Locate the cell with the specified text and output its [x, y] center coordinate. 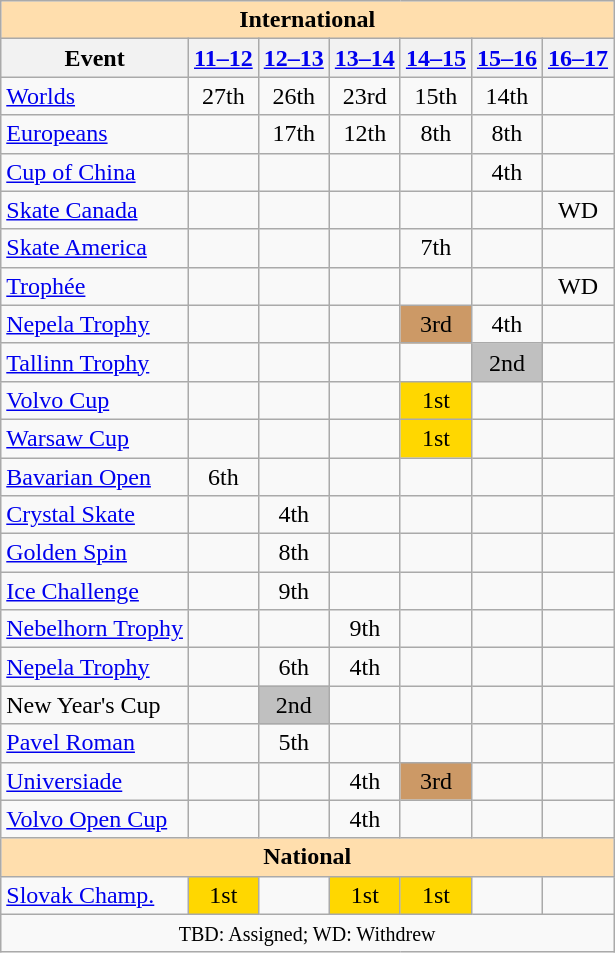
13–14 [364, 58]
16–17 [578, 58]
5th [294, 743]
12th [364, 134]
Cup of China [95, 172]
Crystal Skate [95, 515]
Bavarian Open [95, 477]
Ice Challenge [95, 591]
New Year's Cup [95, 705]
15–16 [506, 58]
Universiade [95, 781]
26th [294, 96]
International [308, 20]
23rd [364, 96]
Trophée [95, 286]
15th [436, 96]
14th [506, 96]
Warsaw Cup [95, 438]
11–12 [223, 58]
Skate America [95, 248]
Nebelhorn Trophy [95, 629]
Tallinn Trophy [95, 362]
Slovak Champ. [95, 895]
Europeans [95, 134]
Pavel Roman [95, 743]
Worlds [95, 96]
Skate Canada [95, 210]
12–13 [294, 58]
14–15 [436, 58]
Volvo Open Cup [95, 819]
Event [95, 58]
National [308, 857]
27th [223, 96]
TBD: Assigned; WD: Withdrew [308, 933]
Volvo Cup [95, 400]
7th [436, 248]
17th [294, 134]
Golden Spin [95, 553]
